Capture the cell that displays the provided text and extract its (x, y) central coordinate. 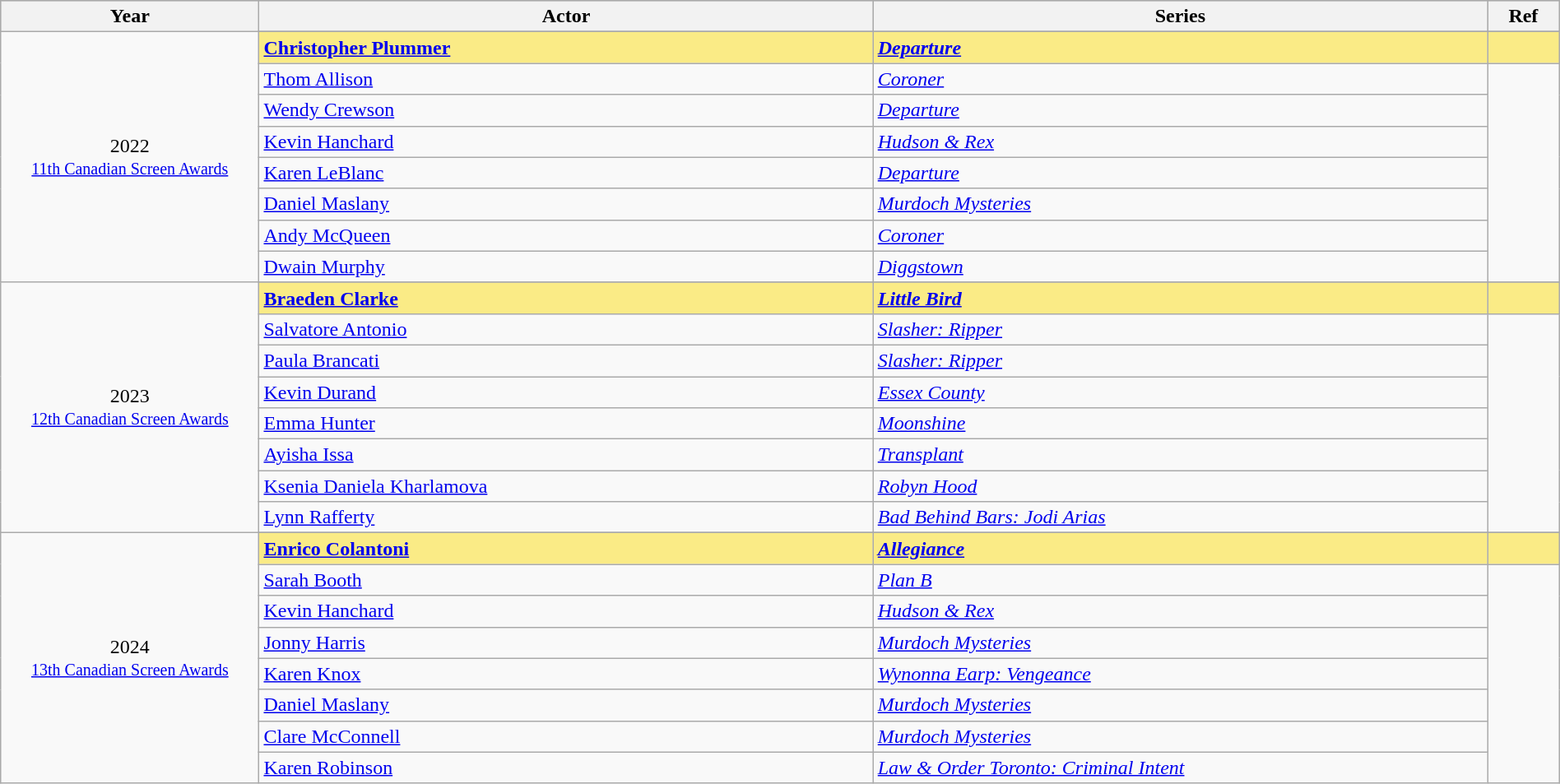
Actor (566, 16)
Karen Knox (566, 674)
Robyn Hood (1180, 486)
Salvatore Antonio (566, 329)
Jonny Harris (566, 643)
2023 12th Canadian Screen Awards (130, 407)
Ayisha Issa (566, 455)
Lynn Rafferty (566, 517)
Moonshine (1180, 424)
Karen Robinson (566, 768)
Plan B (1180, 580)
Ref (1524, 16)
Law & Order Toronto: Criminal Intent (1180, 768)
Little Bird (1180, 298)
Ksenia Daniela Kharlamova (566, 486)
Paula Brancati (566, 360)
Braeden Clarke (566, 298)
2022 11th Canadian Screen Awards (130, 157)
Christopher Plummer (566, 48)
Series (1180, 16)
Allegiance (1180, 549)
Andy McQueen (566, 235)
Essex County (1180, 392)
Thom Allison (566, 79)
2024 13th Canadian Screen Awards (130, 658)
Clare McConnell (566, 736)
Enrico Colantoni (566, 549)
Dwain Murphy (566, 267)
Transplant (1180, 455)
Bad Behind Bars: Jodi Arias (1180, 517)
Emma Hunter (566, 424)
Wynonna Earp: Vengeance (1180, 674)
Kevin Durand (566, 392)
Sarah Booth (566, 580)
Diggstown (1180, 267)
Wendy Crewson (566, 110)
Karen LeBlanc (566, 173)
Year (130, 16)
